Determine the (X, Y) coordinate at the center of the cell enclosing the given text.  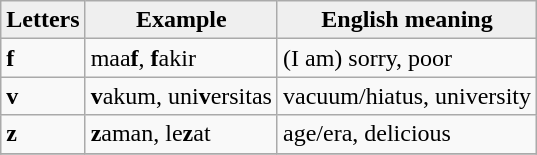
maaf, fakir (181, 58)
age/era, delicious (406, 134)
v (43, 96)
vacuum/hiatus, university (406, 96)
f (43, 58)
Example (181, 20)
(I am) sorry, poor (406, 58)
vakum, universitas (181, 96)
zaman, lezat (181, 134)
z (43, 134)
English meaning (406, 20)
Letters (43, 20)
